From the cell containing the given text, extract its center point as [X, Y] coordinate. 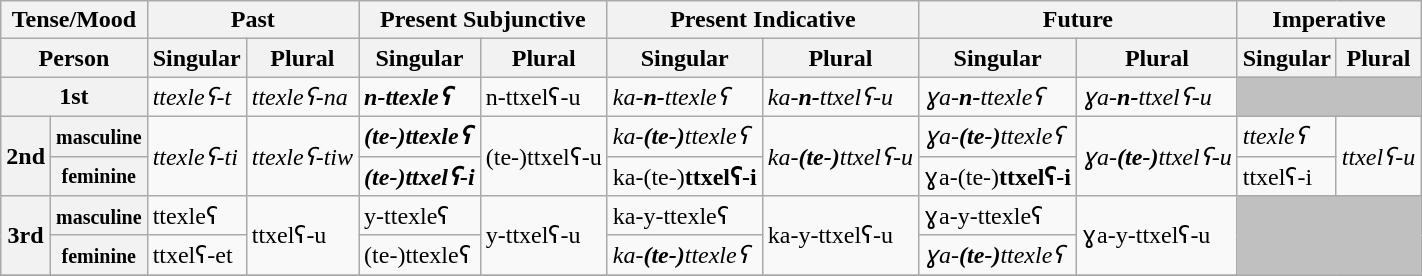
2nd [26, 156]
Past [252, 20]
ttexleʕ-ti [196, 156]
Person [74, 58]
n-ttexleʕ [420, 97]
ɣa-(te-)ttxelʕ-i [998, 176]
ka-(te-)ttxelʕ-u [840, 156]
ɣa-y-ttxelʕ-u [1158, 236]
3rd [26, 236]
ka-y-ttexleʕ [684, 216]
ka-y-ttxelʕ-u [840, 236]
1st [74, 97]
Future [1078, 20]
y-ttexleʕ [420, 216]
ttxelʕ-et [196, 255]
ttxelʕ-i [1286, 176]
ttexleʕ-t [196, 97]
ka-(te-)ttxelʕ-i [684, 176]
ttexleʕ-tiw [302, 156]
ɣa-n-ttexleʕ [998, 97]
ɣa-n-ttxelʕ-u [1158, 97]
ttexleʕ-na [302, 97]
ɣa-(te-)ttxelʕ-u [1158, 156]
(te-)ttxelʕ-i [420, 176]
Tense/Mood [74, 20]
Present Subjunctive [484, 20]
y-ttxelʕ-u [544, 236]
ka-n-ttxelʕ-u [840, 97]
ɣa-y-ttexleʕ [998, 216]
n-ttxelʕ-u [544, 97]
(te-)ttxelʕ-u [544, 156]
Present Indicative [762, 20]
Imperative [1328, 20]
ka-n-ttexleʕ [684, 97]
